Extract the (x, y) coordinate from the center of the cell holding the provided text.  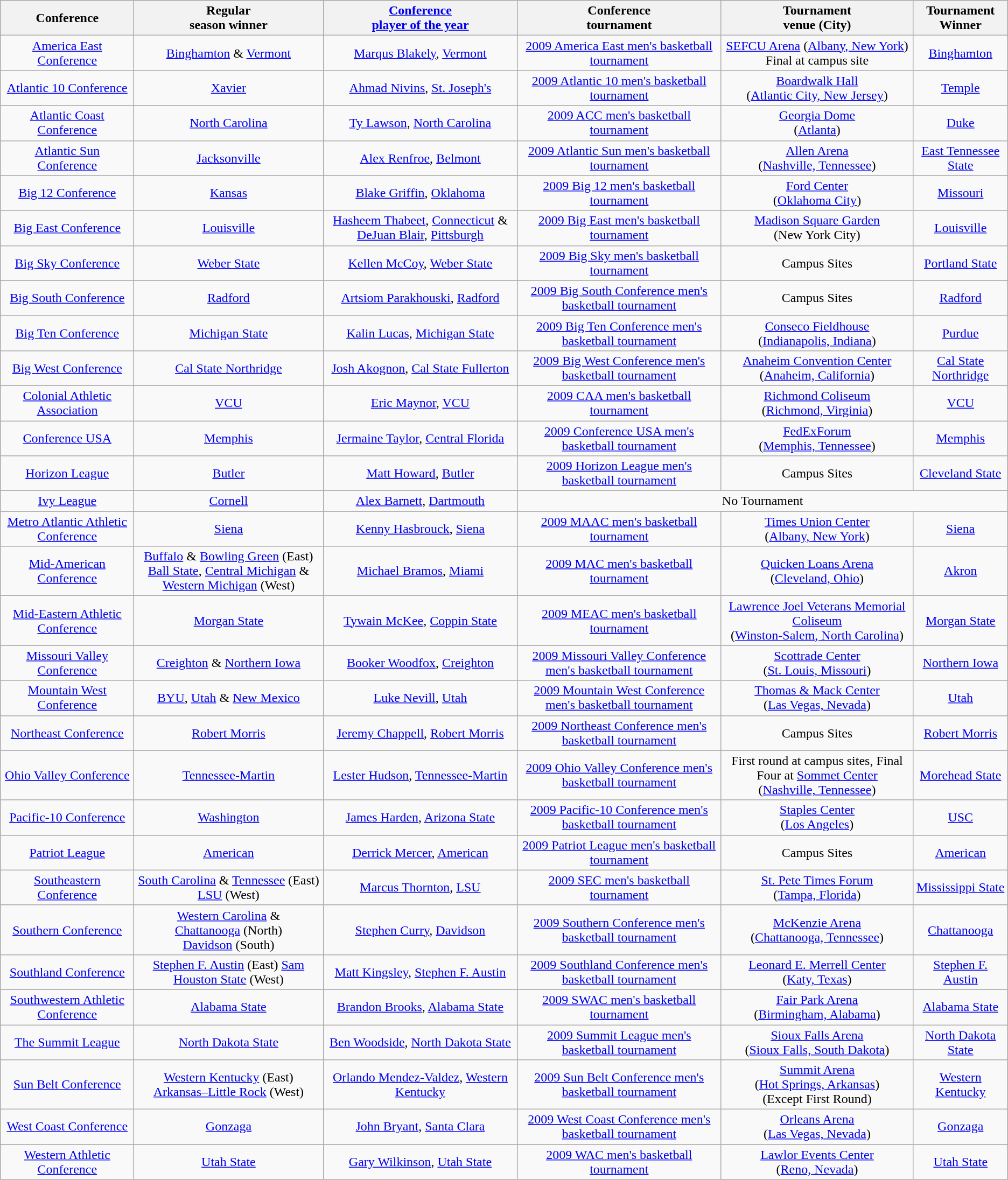
Conference USA (67, 438)
2009 Summit League men's basketball tournament (619, 1042)
Madison Square Garden(New York City) (817, 228)
Orleans Arena(Las Vegas, Nevada) (817, 1127)
2009 Ohio Valley Conference men's basketball tournament (619, 775)
Leonard E. Merrell Center(Katy, Texas) (817, 972)
Southwestern Athletic Conference (67, 1007)
Atlantic Sun Conference (67, 158)
Tennessee-Martin (228, 775)
USC (961, 817)
Akron (961, 571)
America East Conference (67, 53)
Big West Conference (67, 368)
2009 Pacific-10 Conference men's basketball tournament (619, 817)
Western Kentucky (961, 1085)
Mountain West Conference (67, 698)
South Carolina & Tennessee (East) LSU (West) (228, 887)
Binghamton & Vermont (228, 53)
2009 Northeast Conference men's basketball tournament (619, 733)
Stephen F. Austin (961, 972)
2009 SEC men's basketball tournament (619, 887)
West Coast Conference (67, 1127)
Derrick Mercer, American (420, 853)
Kellen McCoy, Weber State (420, 263)
2009 Atlantic Sun men's basketball tournament (619, 158)
2009 Missouri Valley Conference men's basketball tournament (619, 663)
Artsiom Parakhouski, Radford (420, 298)
Scottrade Center(St. Louis, Missouri) (817, 663)
Big 12 Conference (67, 193)
2009 Big Sky men's basketball tournament (619, 263)
Morehead State (961, 775)
Boardwalk Hall (Atlantic City, New Jersey) (817, 88)
Hasheem Thabeet, Connecticut & DeJuan Blair, Pittsburgh (420, 228)
2009 America East men's basketball tournament (619, 53)
Conference player of the year (420, 18)
FedExForum(Memphis, Tennessee) (817, 438)
Thomas & Mack Center(Las Vegas, Nevada) (817, 698)
2009 Mountain West Conference men's basketball tournament (619, 698)
The Summit League (67, 1042)
Alex Barnett, Dartmouth (420, 501)
Georgia Dome(Atlanta) (817, 123)
Times Union Center(Albany, New York) (817, 529)
Western Kentucky (East)Arkansas–Little Rock (West) (228, 1085)
Ty Lawson, North Carolina (420, 123)
2009 SWAC men's basketball tournament (619, 1007)
2009 Horizon League men's basketball tournament (619, 474)
Regular season winner (228, 18)
2009 Patriot League men's basketball tournament (619, 853)
Staples Center(Los Angeles) (817, 817)
Ford Center(Oklahoma City) (817, 193)
Jeremy Chappell, Robert Morris (420, 733)
Creighton & Northern Iowa (228, 663)
Weber State (228, 263)
2009 Big West Conference men's basketball tournament (619, 368)
Eric Maynor, VCU (420, 403)
Western Carolina &Chattanooga (North)Davidson (South) (228, 930)
Missouri (961, 193)
BYU, Utah & New Mexico (228, 698)
Xavier (228, 88)
Northeast Conference (67, 733)
Colonial Athletic Association (67, 403)
Temple (961, 88)
Pacific-10 Conference (67, 817)
John Bryant, Santa Clara (420, 1127)
Binghamton (961, 53)
No Tournament (762, 501)
Matt Kingsley, Stephen F. Austin (420, 972)
2009 Atlantic 10 men's basketball tournament (619, 88)
Metro Atlantic Athletic Conference (67, 529)
Conference tournament (619, 18)
Richmond Coliseum(Richmond, Virginia) (817, 403)
Michael Bramos, Miami (420, 571)
Cleveland State (961, 474)
Conseco Fieldhouse(Indianapolis, Indiana) (817, 333)
Mid-Eastern Athletic Conference (67, 621)
2009 MEAC men's basketball tournament (619, 621)
Buffalo & Bowling Green (East)Ball State, Central Michigan & Western Michigan (West) (228, 571)
Ben Woodside, North Dakota State (420, 1042)
Tywain McKee, Coppin State (420, 621)
McKenzie Arena(Chattanooga, Tennessee) (817, 930)
Southern Conference (67, 930)
Ohio Valley Conference (67, 775)
Booker Woodfox, Creighton (420, 663)
Cornell (228, 501)
Horizon League (67, 474)
Southeastern Conference (67, 887)
Jacksonville (228, 158)
Mid-American Conference (67, 571)
James Harden, Arizona State (420, 817)
2009 Conference USA men's basketball tournament (619, 438)
Big East Conference (67, 228)
2009 Big South Conference men's basketball tournament (619, 298)
Anaheim Convention Center(Anaheim, California) (817, 368)
2009 West Coast Conference men's basketball tournament (619, 1127)
Quicken Loans Arena(Cleveland, Ohio) (817, 571)
2009 Sun Belt Conference men's basketball tournament (619, 1085)
Tournament venue (City) (817, 18)
Northern Iowa (961, 663)
Lawrence Joel Veterans Memorial Coliseum(Winston-Salem, North Carolina) (817, 621)
Washington (228, 817)
Blake Griffin, Oklahoma (420, 193)
Gary Wilkinson, Utah State (420, 1162)
Matt Howard, Butler (420, 474)
Portland State (961, 263)
Tournament Winner (961, 18)
Marcus Thornton, LSU (420, 887)
Michigan State (228, 333)
Kenny Hasbrouck, Siena (420, 529)
2009 Southland Conference men's basketball tournament (619, 972)
Allen Arena(Nashville, Tennessee) (817, 158)
Jermaine Taylor, Central Florida (420, 438)
Butler (228, 474)
Atlantic Coast Conference (67, 123)
Ivy League (67, 501)
Chattanooga (961, 930)
North Carolina (228, 123)
2009 Big 12 men's basketball tournament (619, 193)
Brandon Brooks, Alabama State (420, 1007)
Western Athletic Conference (67, 1162)
Josh Akognon, Cal State Fullerton (420, 368)
Big Sky Conference (67, 263)
2009 MAAC men's basketball tournament (619, 529)
Stephen Curry, Davidson (420, 930)
2009 Big Ten Conference men's basketball tournament (619, 333)
SEFCU Arena (Albany, New York) Final at campus site (817, 53)
First round at campus sites, Final Four at Sommet Center(Nashville, Tennessee) (817, 775)
Mississippi State (961, 887)
Utah (961, 698)
Lawlor Events Center(Reno, Nevada) (817, 1162)
2009 Big East men's basketball tournament (619, 228)
2009 CAA men's basketball tournament (619, 403)
Big South Conference (67, 298)
2009 Southern Conference men's basketball tournament (619, 930)
Kansas (228, 193)
2009 MAC men's basketball tournament (619, 571)
Purdue (961, 333)
St. Pete Times Forum(Tampa, Florida) (817, 887)
Duke (961, 123)
Southland Conference (67, 972)
2009 ACC men's basketball tournament (619, 123)
Fair Park Arena(Birmingham, Alabama) (817, 1007)
Orlando Mendez-Valdez, Western Kentucky (420, 1085)
Ahmad Nivins, St. Joseph's (420, 88)
Summit Arena(Hot Springs, Arkansas)(Except First Round) (817, 1085)
Stephen F. Austin (East) Sam Houston State (West) (228, 972)
Missouri Valley Conference (67, 663)
East Tennessee State (961, 158)
Alex Renfroe, Belmont (420, 158)
Sun Belt Conference (67, 1085)
Marqus Blakely, Vermont (420, 53)
Big Ten Conference (67, 333)
Atlantic 10 Conference (67, 88)
Patriot League (67, 853)
2009 WAC men's basketball tournament (619, 1162)
Luke Nevill, Utah (420, 698)
Sioux Falls Arena(Sioux Falls, South Dakota) (817, 1042)
Conference (67, 18)
Lester Hudson, Tennessee-Martin (420, 775)
Kalin Lucas, Michigan State (420, 333)
